Extract the (X, Y) coordinate from the center of the cell holding the provided text.  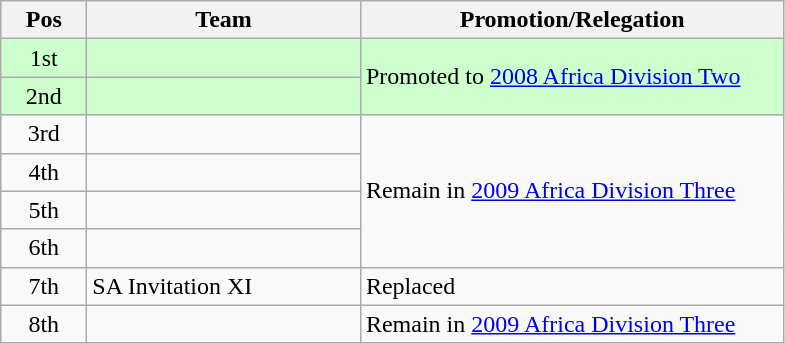
Promotion/Relegation (572, 20)
8th (44, 324)
5th (44, 210)
3rd (44, 134)
6th (44, 248)
1st (44, 58)
SA Invitation XI (224, 286)
Pos (44, 20)
4th (44, 172)
Promoted to 2008 Africa Division Two (572, 77)
7th (44, 286)
Replaced (572, 286)
Team (224, 20)
2nd (44, 96)
